Extract the [x, y] coordinate from the center of the cell holding the provided text.  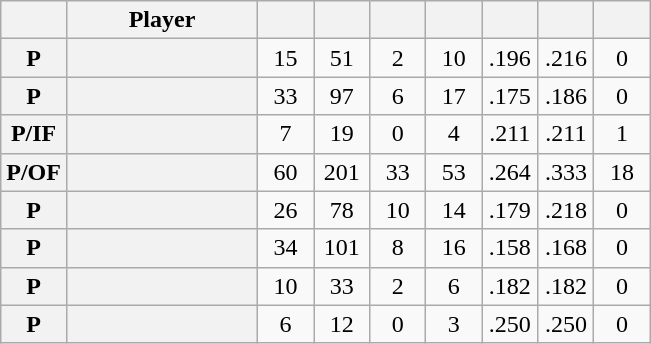
14 [454, 210]
34 [286, 248]
17 [454, 96]
12 [342, 324]
P/IF [34, 134]
201 [342, 172]
26 [286, 210]
8 [398, 248]
.186 [566, 96]
.264 [510, 172]
19 [342, 134]
.216 [566, 58]
.196 [510, 58]
51 [342, 58]
.168 [566, 248]
.218 [566, 210]
78 [342, 210]
1 [622, 134]
101 [342, 248]
.175 [510, 96]
Player [162, 20]
60 [286, 172]
16 [454, 248]
.158 [510, 248]
15 [286, 58]
.333 [566, 172]
97 [342, 96]
53 [454, 172]
7 [286, 134]
.179 [510, 210]
P/OF [34, 172]
4 [454, 134]
3 [454, 324]
18 [622, 172]
